Provide the (x, y) coordinate of the cell's center where the given text is located.  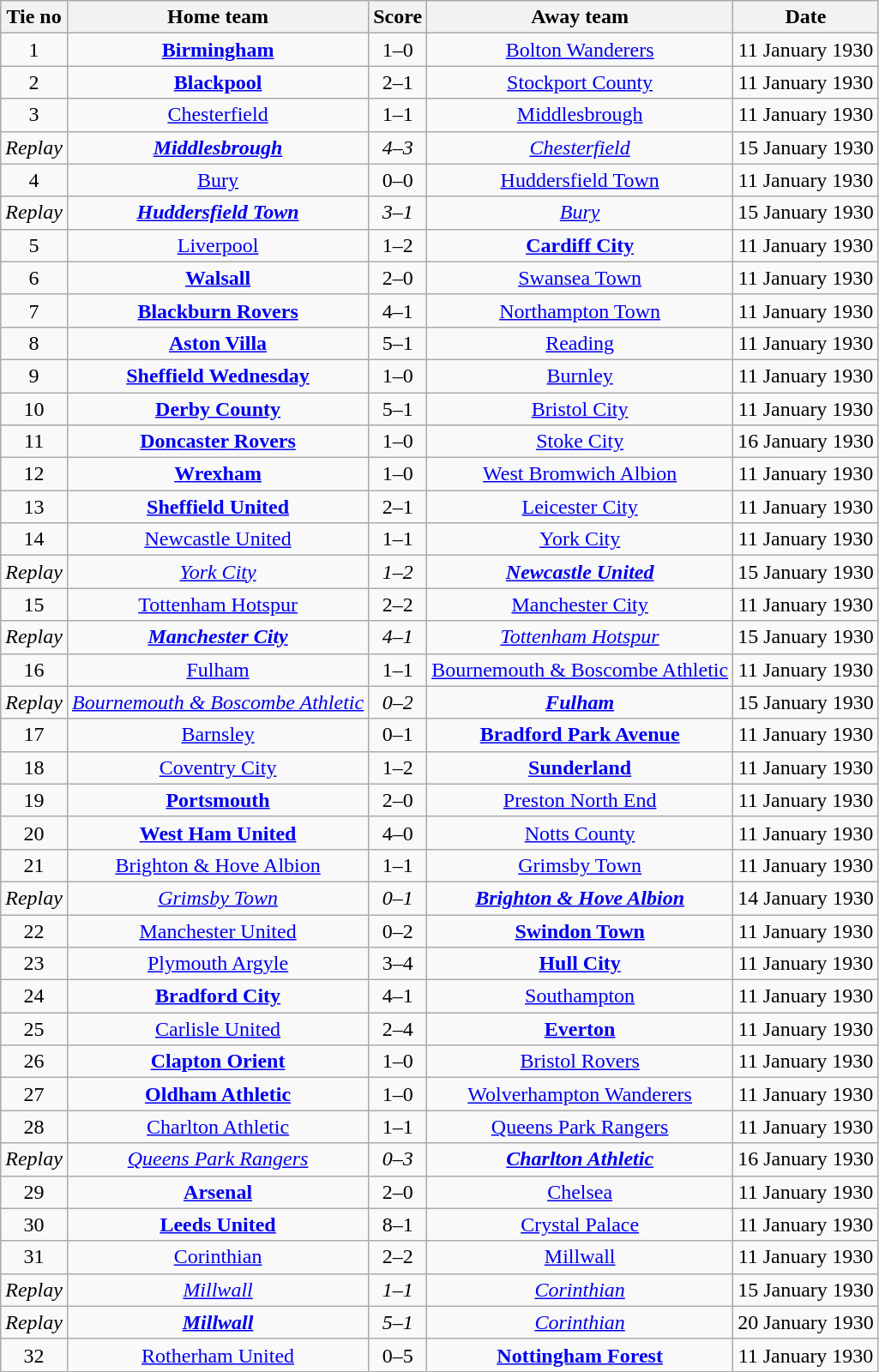
Portsmouth (218, 800)
30 (34, 1225)
Reading (580, 343)
31 (34, 1257)
Leicester City (580, 507)
Swansea Town (580, 278)
10 (34, 409)
4–0 (398, 833)
12 (34, 474)
8 (34, 343)
Coventry City (218, 767)
11 (34, 442)
Wolverhampton Wanderers (580, 1094)
Leeds United (218, 1225)
4–3 (398, 147)
Preston North End (580, 800)
Stoke City (580, 442)
Bristol Rovers (580, 1062)
West Ham United (218, 833)
Date (806, 17)
Stockport County (580, 82)
5 (34, 245)
Arsenal (218, 1192)
3 (34, 115)
Sheffield United (218, 507)
21 (34, 865)
14 January 1930 (806, 898)
3–4 (398, 964)
20 (34, 833)
Blackpool (218, 82)
15 (34, 605)
Derby County (218, 409)
4 (34, 180)
Bristol City (580, 409)
Northampton Town (580, 310)
6 (34, 278)
Southampton (580, 996)
Bolton Wanderers (580, 50)
14 (34, 539)
West Bromwich Albion (580, 474)
Carlisle United (218, 1029)
Liverpool (218, 245)
13 (34, 507)
0–3 (398, 1159)
25 (34, 1029)
22 (34, 930)
18 (34, 767)
29 (34, 1192)
20 January 1930 (806, 1322)
Everton (580, 1029)
Tie no (34, 17)
2 (34, 82)
Notts County (580, 833)
Hull City (580, 964)
19 (34, 800)
7 (34, 310)
Nottingham Forest (580, 1355)
0–0 (398, 180)
23 (34, 964)
Aston Villa (218, 343)
Blackburn Rovers (218, 310)
Away team (580, 17)
16 (34, 670)
Swindon Town (580, 930)
28 (34, 1127)
1 (34, 50)
Chelsea (580, 1192)
3–1 (398, 213)
24 (34, 996)
Bradford City (218, 996)
17 (34, 735)
Walsall (218, 278)
Burnley (580, 376)
Doncaster Rovers (218, 442)
Wrexham (218, 474)
32 (34, 1355)
2–4 (398, 1029)
8–1 (398, 1225)
Manchester United (218, 930)
27 (34, 1094)
Clapton Orient (218, 1062)
Barnsley (218, 735)
9 (34, 376)
26 (34, 1062)
Home team (218, 17)
Rotherham United (218, 1355)
0–5 (398, 1355)
Score (398, 17)
Cardiff City (580, 245)
Birmingham (218, 50)
Sheffield Wednesday (218, 376)
Sunderland (580, 767)
Oldham Athletic (218, 1094)
Bradford Park Avenue (580, 735)
Plymouth Argyle (218, 964)
Crystal Palace (580, 1225)
